Capture the cell that displays the provided text and extract its [X, Y] central coordinate. 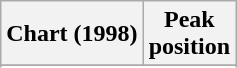
Peak position [189, 34]
Chart (1998) [72, 34]
